Extract the (x, y) coordinate from the center of the cell holding the provided text.  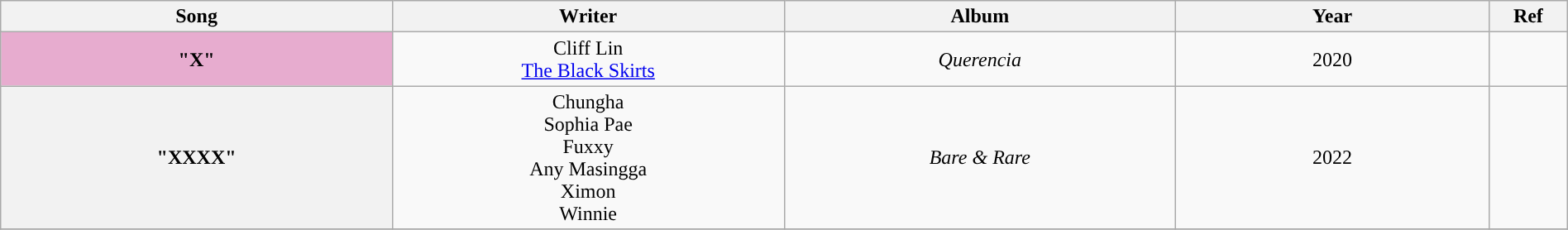
Writer (588, 17)
Year (1333, 17)
2020 (1333, 60)
2022 (1333, 157)
"X" (197, 60)
Song (197, 17)
ChunghaSophia PaeFuxxyAny MasinggaXimonWinnie (588, 157)
Cliff LinThe Black Skirts (588, 60)
Bare & Rare (980, 157)
Querencia (980, 60)
Album (980, 17)
"XXXX" (197, 157)
Ref (1528, 17)
